Search for the cell housing the specified text and yield its (X, Y) center coordinate. 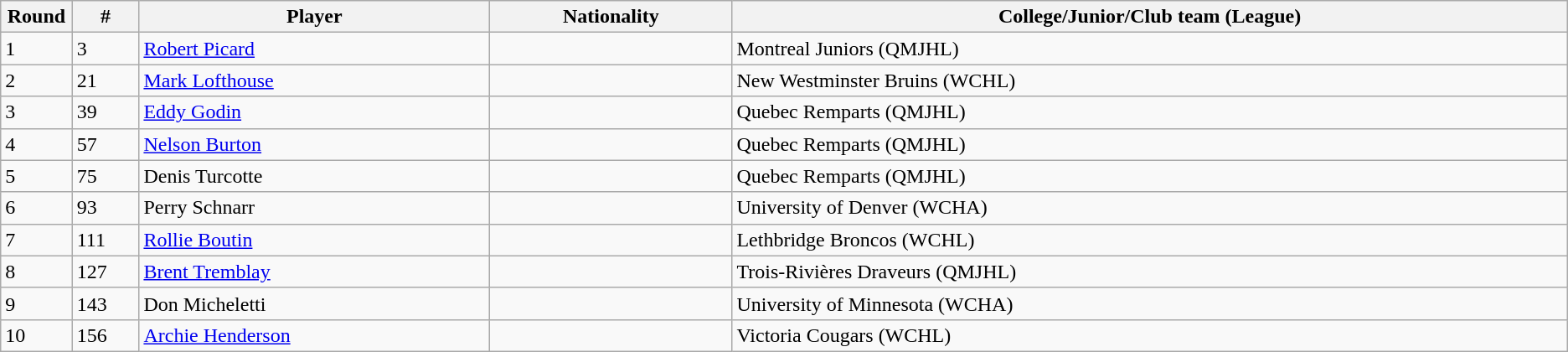
# (106, 17)
Nelson Burton (315, 144)
Denis Turcotte (315, 176)
Montreal Juniors (QMJHL) (1149, 49)
5 (37, 176)
9 (37, 303)
Player (315, 17)
10 (37, 335)
Victoria Cougars (WCHL) (1149, 335)
21 (106, 80)
2 (37, 80)
Eddy Godin (315, 112)
39 (106, 112)
93 (106, 208)
Mark Lofthouse (315, 80)
7 (37, 240)
1 (37, 49)
University of Minnesota (WCHA) (1149, 303)
111 (106, 240)
4 (37, 144)
Don Micheletti (315, 303)
8 (37, 272)
127 (106, 272)
Round (37, 17)
156 (106, 335)
143 (106, 303)
Brent Tremblay (315, 272)
Robert Picard (315, 49)
Trois-Rivières Draveurs (QMJHL) (1149, 272)
6 (37, 208)
Archie Henderson (315, 335)
New Westminster Bruins (WCHL) (1149, 80)
University of Denver (WCHA) (1149, 208)
Rollie Boutin (315, 240)
75 (106, 176)
College/Junior/Club team (League) (1149, 17)
57 (106, 144)
Lethbridge Broncos (WCHL) (1149, 240)
Perry Schnarr (315, 208)
Nationality (611, 17)
